Scan for the cell matching the given text and deliver its (x, y) coordinate at center. 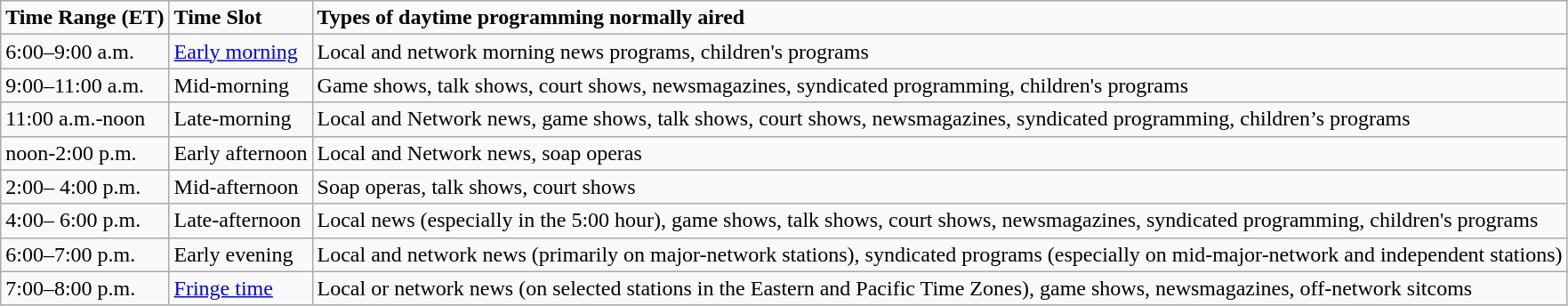
Late-morning (240, 119)
11:00 a.m.-noon (85, 119)
Local and network news (primarily on major-network stations), syndicated programs (especially on mid-major-network and independent stations) (939, 254)
Local news (especially in the 5:00 hour), game shows, talk shows, court shows, newsmagazines, syndicated programming, children's programs (939, 221)
Early evening (240, 254)
noon-2:00 p.m. (85, 153)
Game shows, talk shows, court shows, newsmagazines, syndicated programming, children's programs (939, 85)
6:00–7:00 p.m. (85, 254)
Early morning (240, 52)
Fringe time (240, 288)
Local and Network news, game shows, talk shows, court shows, newsmagazines, syndicated programming, children’s programs (939, 119)
9:00–11:00 a.m. (85, 85)
Soap operas, talk shows, court shows (939, 187)
Types of daytime programming normally aired (939, 18)
Local and Network news, soap operas (939, 153)
4:00– 6:00 p.m. (85, 221)
7:00–8:00 p.m. (85, 288)
2:00– 4:00 p.m. (85, 187)
6:00–9:00 a.m. (85, 52)
Time Slot (240, 18)
Mid-afternoon (240, 187)
Local or network news (on selected stations in the Eastern and Pacific Time Zones), game shows, newsmagazines, off-network sitcoms (939, 288)
Late-afternoon (240, 221)
Mid-morning (240, 85)
Time Range (ET) (85, 18)
Early afternoon (240, 153)
Local and network morning news programs, children's programs (939, 52)
